For the text-containing cell, return its midpoint in (x, y) coordinate format. 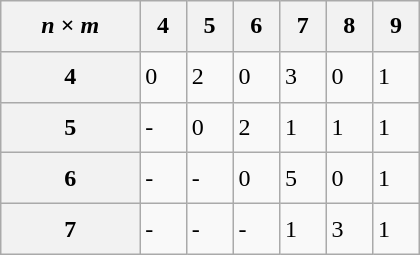
n × m (70, 26)
8 (350, 26)
9 (396, 26)
